Extract the [x, y] coordinate from the center of the cell holding the provided text.  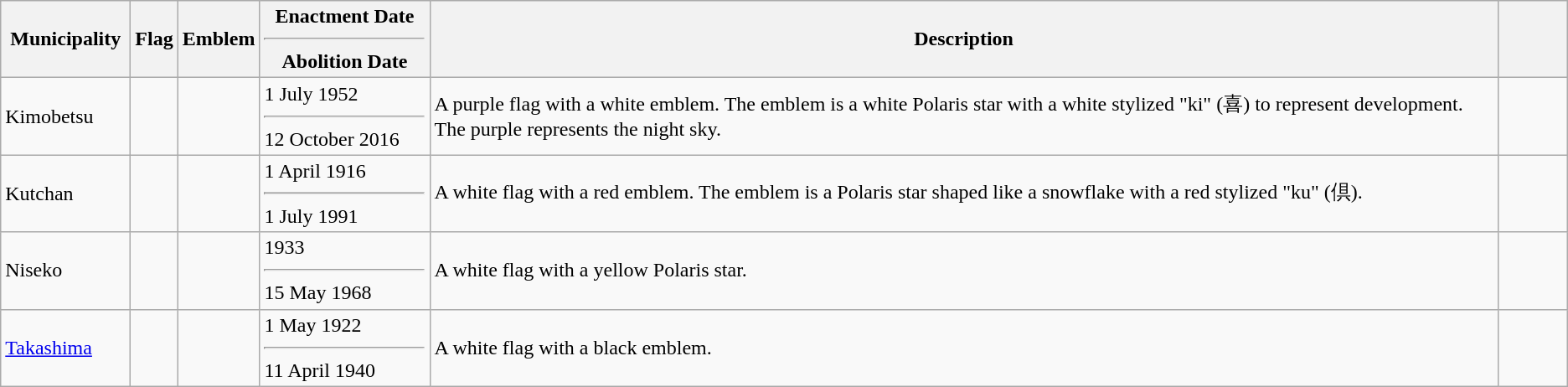
Description [963, 39]
Municipality [65, 39]
Niseko [65, 271]
A white flag with a black emblem. [963, 348]
1 April 19161 July 1991 [345, 193]
Enactment DateAbolition Date [345, 39]
A white flag with a yellow Polaris star. [963, 271]
Emblem [219, 39]
A white flag with a red emblem. The emblem is a Polaris star shaped like a snowflake with a red stylized "ku" (倶). [963, 193]
1 July 195212 October 2016 [345, 116]
Kimobetsu [65, 116]
Takashima [65, 348]
1 May 192211 April 1940 [345, 348]
193315 May 1968 [345, 271]
Kutchan [65, 193]
Flag [154, 39]
